For the text-containing cell, return its midpoint in [X, Y] coordinate format. 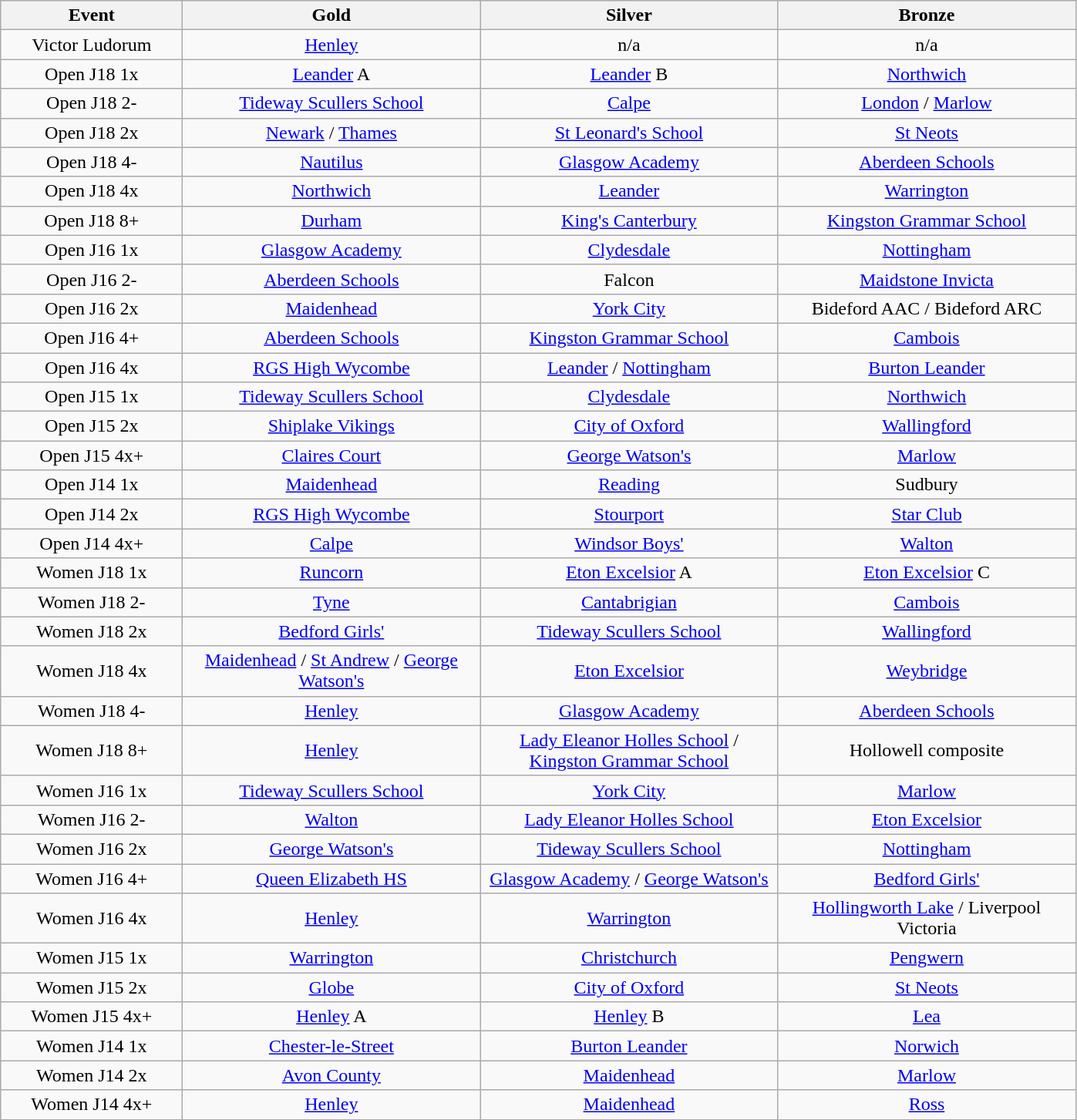
Leander [629, 191]
Avon County [332, 1075]
Open J16 4x [92, 368]
Henley A [332, 1017]
Glasgow Academy / George Watson's [629, 878]
Ross [927, 1105]
Hollingworth Lake / Liverpool Victoria [927, 919]
Open J15 2x [92, 426]
Tyne [332, 602]
Lea [927, 1017]
Open J18 4- [92, 162]
Lady Eleanor Holles School [629, 819]
Christchurch [629, 958]
Women J16 2- [92, 819]
Reading [629, 485]
Women J16 4x [92, 919]
Women J14 1x [92, 1046]
Shiplake Vikings [332, 426]
Women J15 1x [92, 958]
Open J16 4+ [92, 338]
Stourport [629, 514]
Eton Excelsior C [927, 573]
Open J14 1x [92, 485]
Hollowell composite [927, 751]
Women J14 4x+ [92, 1105]
Event [92, 15]
Star Club [927, 514]
Globe [332, 987]
Open J18 4x [92, 191]
Open J16 2- [92, 279]
Leander / Nottingham [629, 368]
Open J18 8+ [92, 220]
Women J16 1x [92, 790]
Open J14 2x [92, 514]
Weybridge [927, 671]
Norwich [927, 1046]
Cantabrigian [629, 602]
Durham [332, 220]
Open J16 1x [92, 250]
Claires Court [332, 456]
Open J15 1x [92, 397]
Henley B [629, 1017]
Victor Ludorum [92, 45]
Silver [629, 15]
Women J14 2x [92, 1075]
Maidenhead / St Andrew / George Watson's [332, 671]
Leander A [332, 74]
Falcon [629, 279]
Eton Excelsior A [629, 573]
Women J18 1x [92, 573]
Women J18 4- [92, 711]
King's Canterbury [629, 220]
Pengwern [927, 958]
Newark / Thames [332, 133]
London / Marlow [927, 103]
Open J16 2x [92, 308]
Leander B [629, 74]
Maidstone Invicta [927, 279]
Open J18 2- [92, 103]
Lady Eleanor Holles School / Kingston Grammar School [629, 751]
Open J18 2x [92, 133]
Women J18 4x [92, 671]
Women J16 2x [92, 849]
Bronze [927, 15]
Women J18 8+ [92, 751]
Women J16 4+ [92, 878]
Open J14 4x+ [92, 543]
St Leonard's School [629, 133]
Women J18 2x [92, 631]
Women J18 2- [92, 602]
Nautilus [332, 162]
Women J15 4x+ [92, 1017]
Bideford AAC / Bideford ARC [927, 308]
Women J15 2x [92, 987]
Windsor Boys' [629, 543]
Open J18 1x [92, 74]
Gold [332, 15]
Open J15 4x+ [92, 456]
Sudbury [927, 485]
Runcorn [332, 573]
Queen Elizabeth HS [332, 878]
Chester-le-Street [332, 1046]
